Search for the cell housing the specified text and yield its (X, Y) center coordinate. 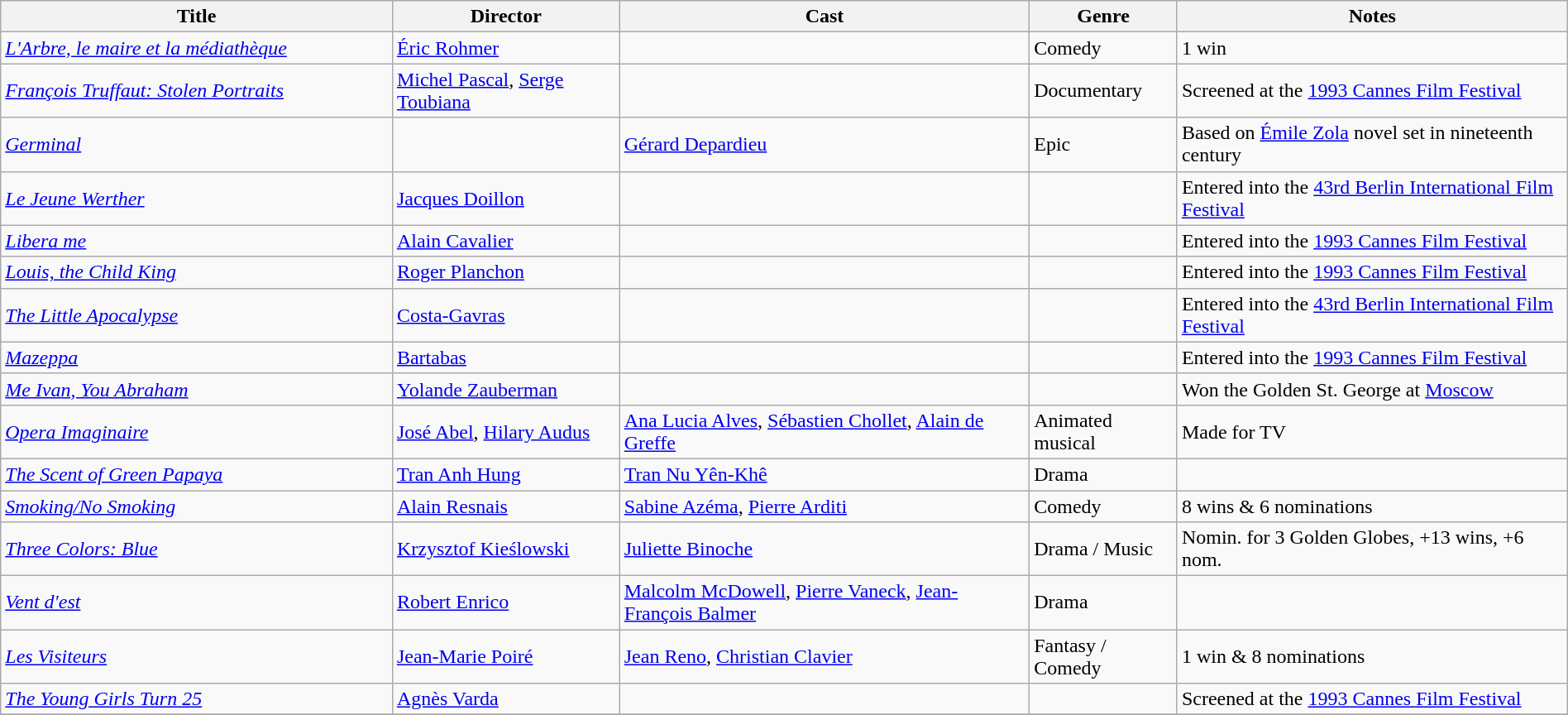
Director (506, 17)
Yolande Zauberman (506, 389)
Me Ivan, You Abraham (197, 389)
Libera me (197, 241)
Costa-Gavras (506, 314)
Epic (1103, 144)
François Truffaut: Stolen Portraits (197, 91)
Animated musical (1103, 432)
Alain Resnais (506, 506)
1 win (1372, 48)
Ana Lucia Alves, Sébastien Chollet, Alain de Greffe (824, 432)
Louis, the Child King (197, 272)
Fantasy / Comedy (1103, 657)
Les Visiteurs (197, 657)
The Little Apocalypse (197, 314)
Éric Rohmer (506, 48)
Gérard Depardieu (824, 144)
Robert Enrico (506, 602)
Opera Imaginaire (197, 432)
Malcolm McDowell, Pierre Vaneck, Jean-François Balmer (824, 602)
Michel Pascal, Serge Toubiana (506, 91)
José Abel, Hilary Audus (506, 432)
Documentary (1103, 91)
Made for TV (1372, 432)
Juliette Binoche (824, 549)
Sabine Azéma, Pierre Arditi (824, 506)
The Young Girls Turn 25 (197, 699)
Genre (1103, 17)
1 win & 8 nominations (1372, 657)
Krzysztof Kieślowski (506, 549)
The Scent of Green Papaya (197, 474)
Three Colors: Blue (197, 549)
Vent d'est (197, 602)
Drama / Music (1103, 549)
Based on Émile Zola novel set in nineteenth century (1372, 144)
Title (197, 17)
Roger Planchon (506, 272)
Alain Cavalier (506, 241)
Jean Reno, Christian Clavier (824, 657)
Smoking/No Smoking (197, 506)
L'Arbre, le maire et la médiathèque (197, 48)
Jean-Marie Poiré (506, 657)
Notes (1372, 17)
Jacques Doillon (506, 199)
Cast (824, 17)
Agnès Varda (506, 699)
Nomin. for 3 Golden Globes, +13 wins, +6 nom. (1372, 549)
Bartabas (506, 357)
Le Jeune Werther (197, 199)
Germinal (197, 144)
Tran Nu Yên-Khê (824, 474)
Won the Golden St. George at Moscow (1372, 389)
8 wins & 6 nominations (1372, 506)
Tran Anh Hung (506, 474)
Mazeppa (197, 357)
